Return the (X, Y) coordinate for the center point of the cell that contains the specified text.  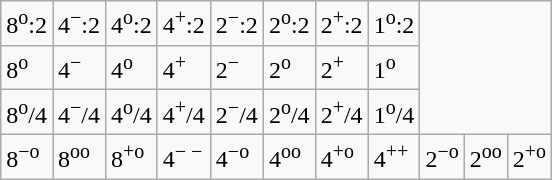
2−/4 (236, 112)
2+/4 (342, 112)
4− − (184, 156)
4+/4 (184, 112)
4+:2 (184, 24)
8o:2 (27, 24)
2o (289, 68)
2+ (342, 68)
2−:2 (236, 24)
4o:2 (132, 24)
2+:2 (342, 24)
2− (236, 68)
4−:2 (78, 24)
1o/4 (394, 112)
4+ (184, 68)
2oo (486, 156)
8−o (27, 156)
2+o (529, 156)
1o (394, 68)
4− (78, 68)
1o:2 (394, 24)
4++ (394, 156)
8+o (132, 156)
4−/4 (78, 112)
2−o (442, 156)
4o (132, 68)
4oo (289, 156)
2o/4 (289, 112)
2o:2 (289, 24)
4−o (236, 156)
4o/4 (132, 112)
8oo (78, 156)
8o (27, 68)
4+o (342, 156)
8o/4 (27, 112)
